Find where the given text appears and provide that cell's center as (x, y) coordinate. 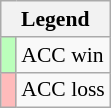
Legend (56, 19)
ACC win (63, 55)
ACC loss (63, 90)
